Search for the cell housing the specified text and yield its [X, Y] center coordinate. 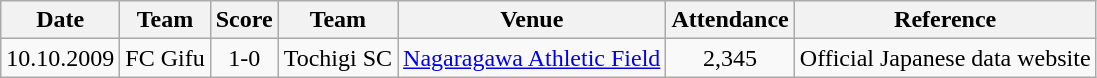
Reference [945, 20]
FC Gifu [165, 58]
Score [244, 20]
Nagaragawa Athletic Field [532, 58]
Attendance [730, 20]
Tochigi SC [338, 58]
Date [60, 20]
10.10.2009 [60, 58]
Venue [532, 20]
2,345 [730, 58]
Official Japanese data website [945, 58]
1-0 [244, 58]
